Return [x, y] of the center of cell containing provided text 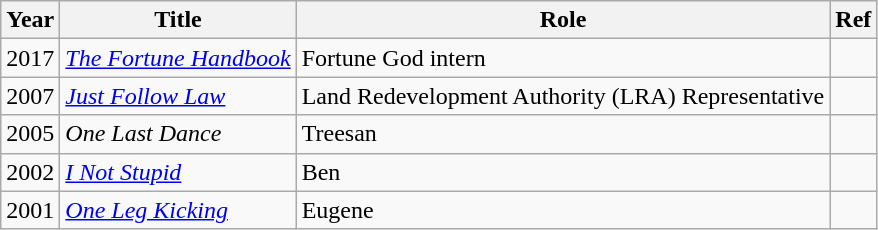
Just Follow Law [178, 96]
One Leg Kicking [178, 210]
Role [563, 20]
Ben [563, 172]
One Last Dance [178, 134]
2005 [30, 134]
2002 [30, 172]
2017 [30, 58]
The Fortune Handbook [178, 58]
Treesan [563, 134]
2007 [30, 96]
Year [30, 20]
2001 [30, 210]
Land Redevelopment Authority (LRA) Representative [563, 96]
Eugene [563, 210]
Title [178, 20]
I Not Stupid [178, 172]
Ref [854, 20]
Fortune God intern [563, 58]
